Scan for the cell matching the given text and deliver its (x, y) coordinate at center. 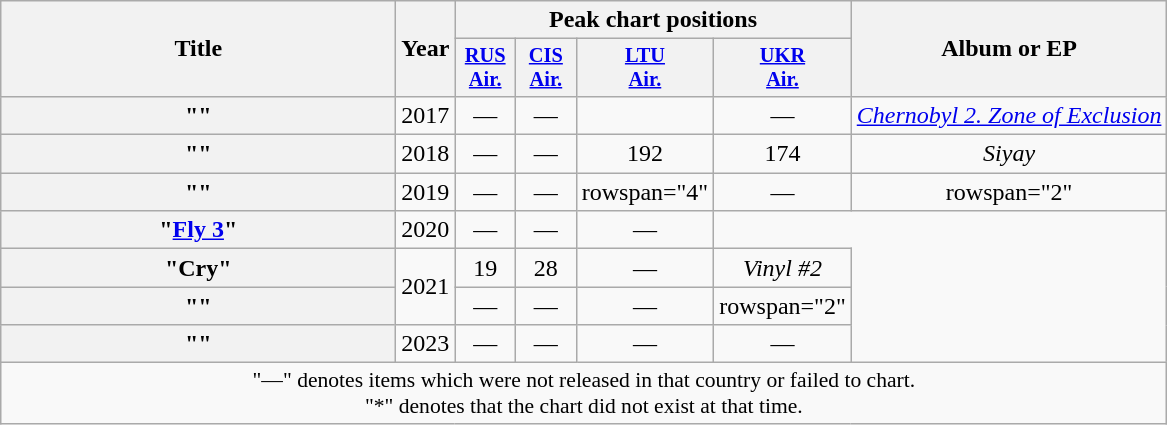
RUSAir. (486, 68)
19 (486, 268)
2023 (426, 344)
192 (645, 154)
2019 (426, 192)
Vinyl #2 (783, 268)
Album or EP (1009, 49)
2021 (426, 287)
174 (783, 154)
"Fly 3" (198, 230)
Year (426, 49)
2018 (426, 154)
LTUAir. (645, 68)
CISAir. (546, 68)
Peak chart positions (653, 20)
Title (198, 49)
"—" denotes items which were not released in that country or failed to chart."*" denotes that the chart did not exist at that time. (584, 394)
Chernobyl 2. Zone of Exclusion (1009, 115)
"Cry" (198, 268)
2017 (426, 115)
28 (546, 268)
rowspan="4" (645, 192)
UKRAir. (783, 68)
Siyay (1009, 154)
2020 (426, 230)
